Pinpoint the cell where the given text exists, returning its (x, y) midpoint coordinate. 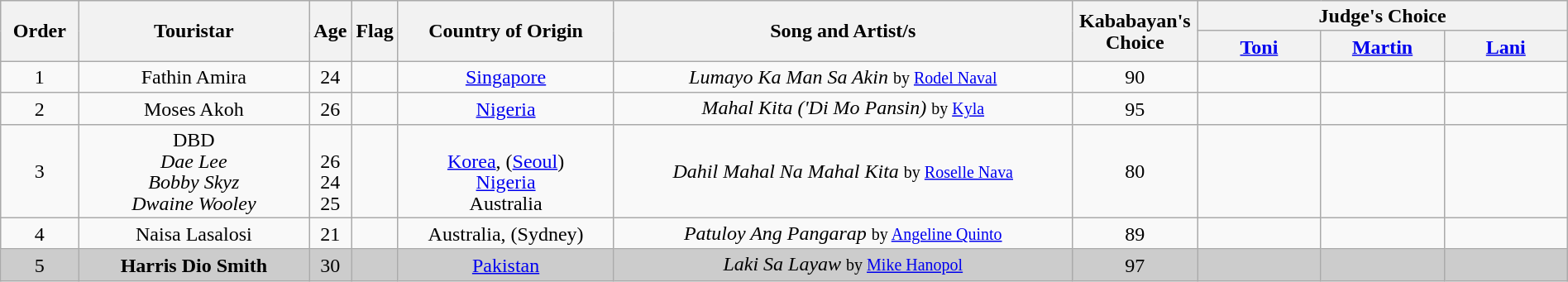
2 (40, 108)
95 (1135, 108)
Lumayo Ka Man Sa Akin by Rodel Naval (844, 77)
Kababayan's Choice (1135, 31)
Nigeria (506, 108)
Dahil Mahal Na Mahal Kita by Roselle Nava (844, 170)
Mahal Kita ('Di Mo Pansin) by Kyla (844, 108)
26 (331, 108)
Song and Artist/s (844, 31)
21 (331, 233)
Korea, (Seoul)NigeriaAustralia (506, 170)
80 (1135, 170)
262425 (331, 170)
Martin (1383, 46)
Laki Sa Layaw by Mike Hanopol (844, 265)
Judge's Choice (1383, 17)
Country of Origin (506, 31)
Touristar (194, 31)
Australia, (Sydney) (506, 233)
Harris Dio Smith (194, 265)
30 (331, 265)
1 (40, 77)
Naisa Lasalosi (194, 233)
4 (40, 233)
Age (331, 31)
Order (40, 31)
Pakistan (506, 265)
97 (1135, 265)
Lani (1505, 46)
89 (1135, 233)
5 (40, 265)
90 (1135, 77)
3 (40, 170)
DBD Dae LeeBobby SkyzDwaine Wooley (194, 170)
Toni (1259, 46)
Fathin Amira (194, 77)
Singapore (506, 77)
24 (331, 77)
Patuloy Ang Pangarap by Angeline Quinto (844, 233)
Flag (375, 31)
Moses Akoh (194, 108)
